Find where the given text appears and provide that cell's center as [X, Y] coordinate. 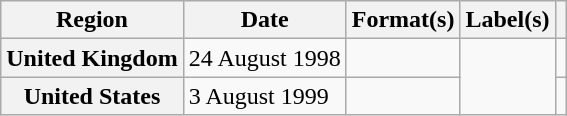
3 August 1999 [264, 96]
Date [264, 20]
Label(s) [508, 20]
Region [92, 20]
United States [92, 96]
United Kingdom [92, 58]
24 August 1998 [264, 58]
Format(s) [403, 20]
